Scan for the cell matching the given text and deliver its (X, Y) coordinate at center. 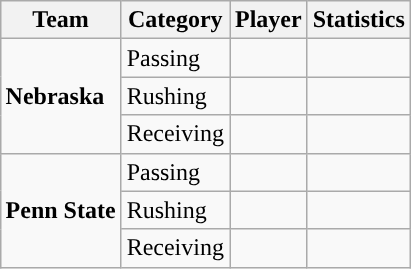
Penn State (60, 210)
Statistics (358, 20)
Nebraska (60, 96)
Category (175, 20)
Player (269, 20)
Team (60, 20)
